Search for the cell housing the specified text and yield its (x, y) center coordinate. 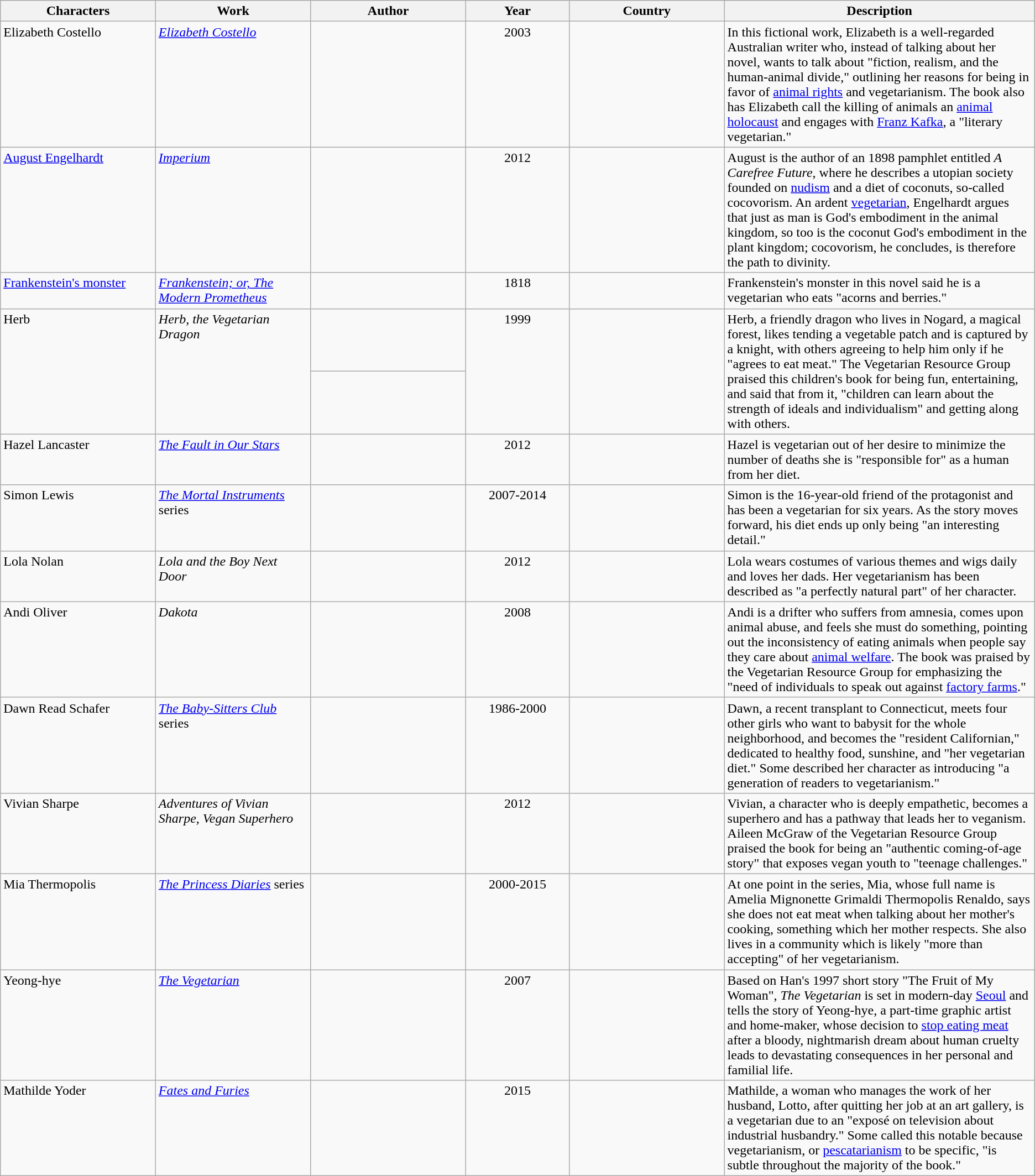
Frankenstein's monster in this novel said he is a vegetarian who eats "acorns and berries." (879, 291)
The Baby-Sitters Club series (233, 745)
Characters (79, 11)
Fates and Furies (233, 1128)
Andi Oliver (79, 649)
Dakota (233, 649)
2007-2014 (517, 518)
The Vegetarian (233, 1025)
Frankenstein; or, The Modern Prometheus (233, 291)
2007 (517, 1025)
1818 (517, 291)
Herb (79, 372)
Hazel Lancaster (79, 459)
August Engelhardt (79, 210)
The Fault in Our Stars (233, 459)
The Princess Diaries series (233, 921)
Description (879, 11)
Work (233, 11)
1986-2000 (517, 745)
2008 (517, 649)
Frankenstein's monster (79, 291)
2015 (517, 1128)
The Mortal Instruments series (233, 518)
2000-2015 (517, 921)
Herb, the Vegetarian Dragon (233, 372)
Mathilde Yoder (79, 1128)
Dawn Read Schafer (79, 745)
Author (388, 11)
Year (517, 11)
Lola Nolan (79, 576)
Country (647, 11)
Adventures of Vivian Sharpe, Vegan Superhero (233, 833)
Lola and the Boy Next Door (233, 576)
Vivian Sharpe (79, 833)
Simon Lewis (79, 518)
2003 (517, 84)
1999 (517, 372)
Mia Thermopolis (79, 921)
Hazel is vegetarian out of her desire to minimize the number of deaths she is "responsible for" as a human from her diet. (879, 459)
Yeong-hye (79, 1025)
Imperium (233, 210)
